Extract the (x, y) coordinate from the center of the cell holding the provided text.  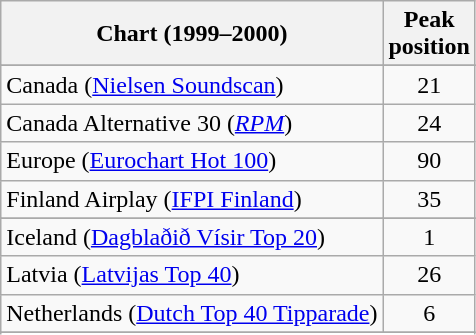
Canada Alternative 30 (RPM) (192, 123)
Iceland (Dagblaðið Vísir Top 20) (192, 237)
Finland Airplay (IFPI Finland) (192, 199)
90 (429, 161)
1 (429, 237)
21 (429, 85)
24 (429, 123)
Peakposition (429, 34)
6 (429, 313)
Canada (Nielsen Soundscan) (192, 85)
Netherlands (Dutch Top 40 Tipparade) (192, 313)
Europe (Eurochart Hot 100) (192, 161)
35 (429, 199)
Latvia (Latvijas Top 40) (192, 275)
Chart (1999–2000) (192, 34)
26 (429, 275)
